Pinpoint the cell where the given text exists, returning its (X, Y) midpoint coordinate. 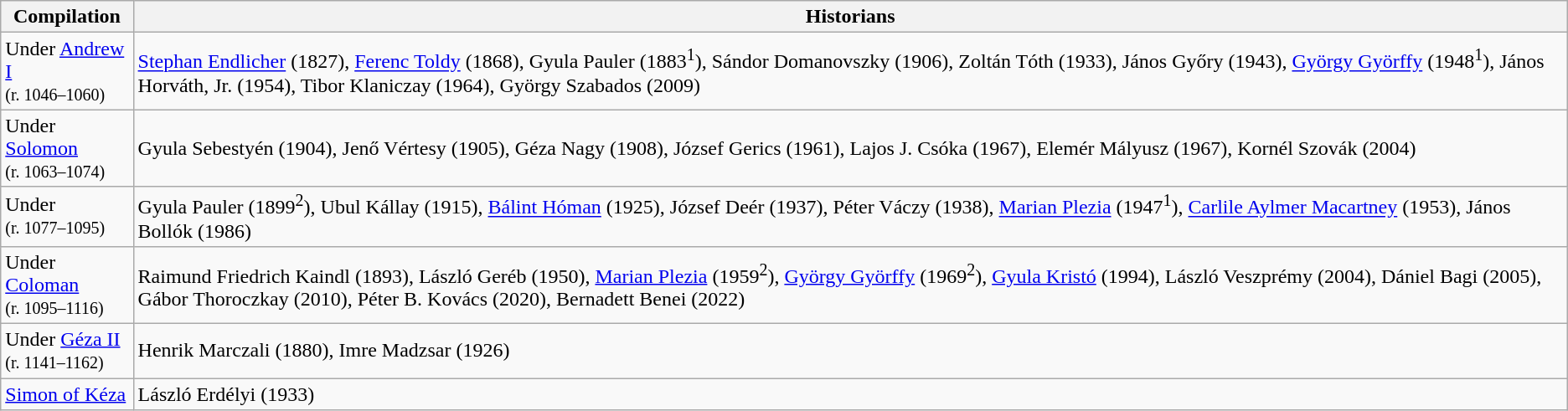
Under (r. 1077–1095) (67, 217)
Under Coloman(r. 1095–1116) (67, 285)
Historians (850, 17)
Under Solomon(r. 1063–1074) (67, 148)
Compilation (67, 17)
Under Andrew I(r. 1046–1060) (67, 71)
Under Géza II(r. 1141–1162) (67, 352)
László Erdélyi (1933) (850, 394)
Simon of Kéza (67, 394)
Henrik Marczali (1880), Imre Madzsar (1926) (850, 352)
